Determine the (x, y) coordinate at the center of the cell enclosing the given text.  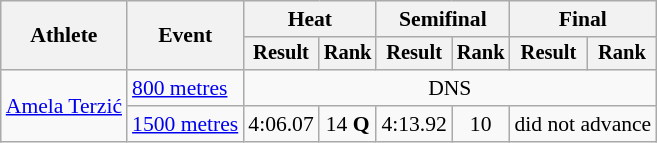
4:06.07 (280, 124)
10 (481, 124)
Heat (310, 19)
4:13.92 (414, 124)
14 Q (348, 124)
1500 metres (185, 124)
Semifinal (442, 19)
Amela Terzić (64, 106)
Final (582, 19)
DNS (450, 88)
Event (185, 36)
did not advance (582, 124)
800 metres (185, 88)
Athlete (64, 36)
